Extract the [X, Y] coordinate from the center of the cell holding the provided text.  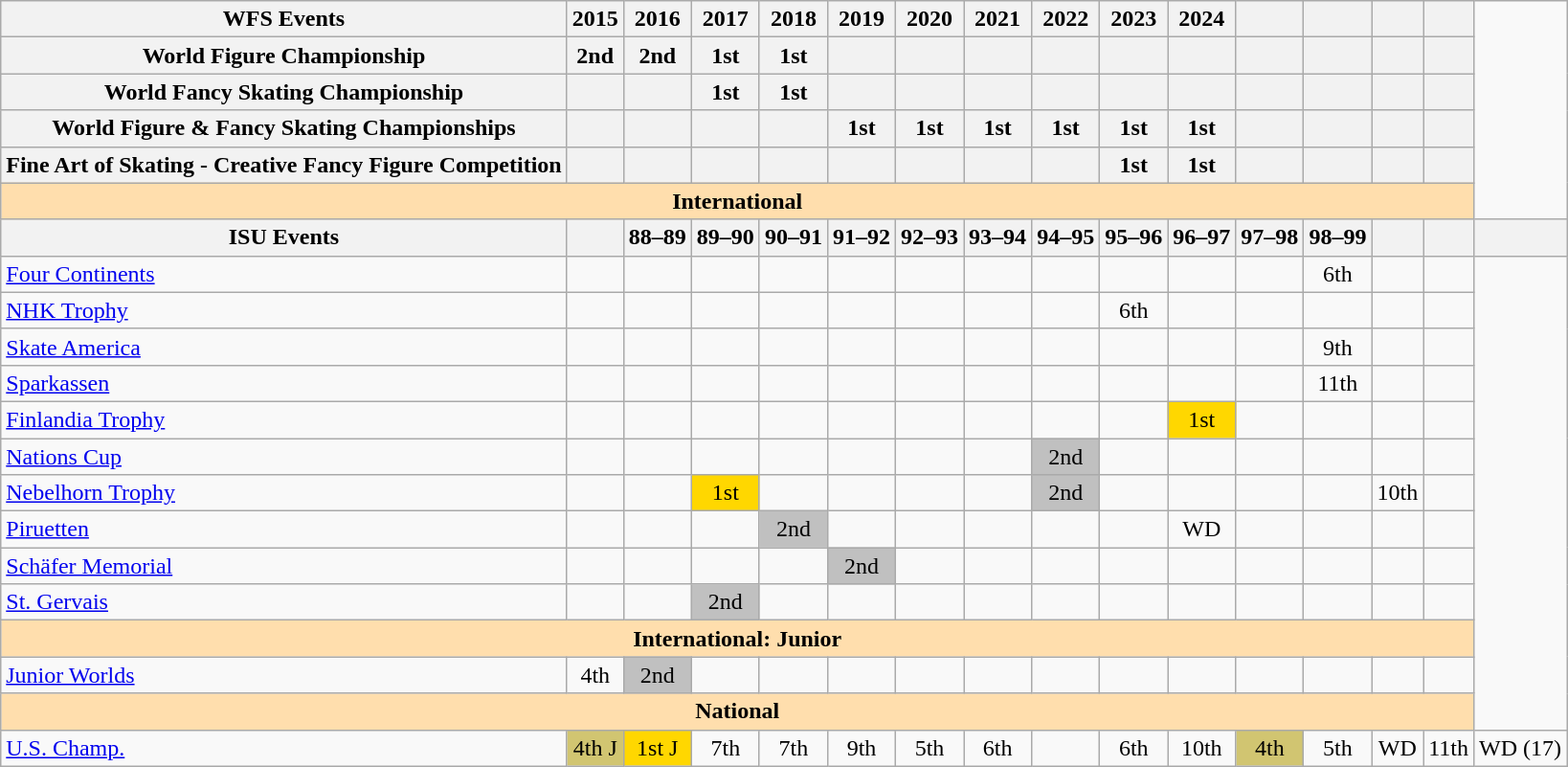
89–90 [726, 237]
Finlandia Trophy [283, 419]
Nebelhorn Trophy [283, 493]
98–99 [1338, 237]
World Fancy Skating Championship [283, 92]
Skate America [283, 347]
Four Continents [283, 274]
World Figure Championship [283, 56]
2023 [1133, 19]
ISU Events [283, 237]
93–94 [997, 237]
2020 [930, 19]
94–95 [1066, 237]
2015 [595, 19]
92–93 [930, 237]
Fine Art of Skating - Creative Fancy Figure Competition [283, 165]
91–92 [862, 237]
World Figure & Fancy Skating Championships [283, 128]
2019 [862, 19]
Sparkassen [283, 383]
2016 [657, 19]
97–98 [1269, 237]
88–89 [657, 237]
International: Junior [737, 639]
2018 [793, 19]
WD (17) [1520, 748]
1st J [657, 748]
Nations Cup [283, 457]
International [737, 201]
St. Gervais [283, 602]
4th J [595, 748]
2024 [1202, 19]
96–97 [1202, 237]
U.S. Champ. [283, 748]
WFS Events [283, 19]
95–96 [1133, 237]
2021 [997, 19]
Junior Worlds [283, 675]
NHK Trophy [283, 310]
Schäfer Memorial [283, 566]
2022 [1066, 19]
90–91 [793, 237]
National [737, 711]
Piruetten [283, 530]
2017 [726, 19]
